Provide the (X, Y) coordinate of the cell's center where the given text is located.  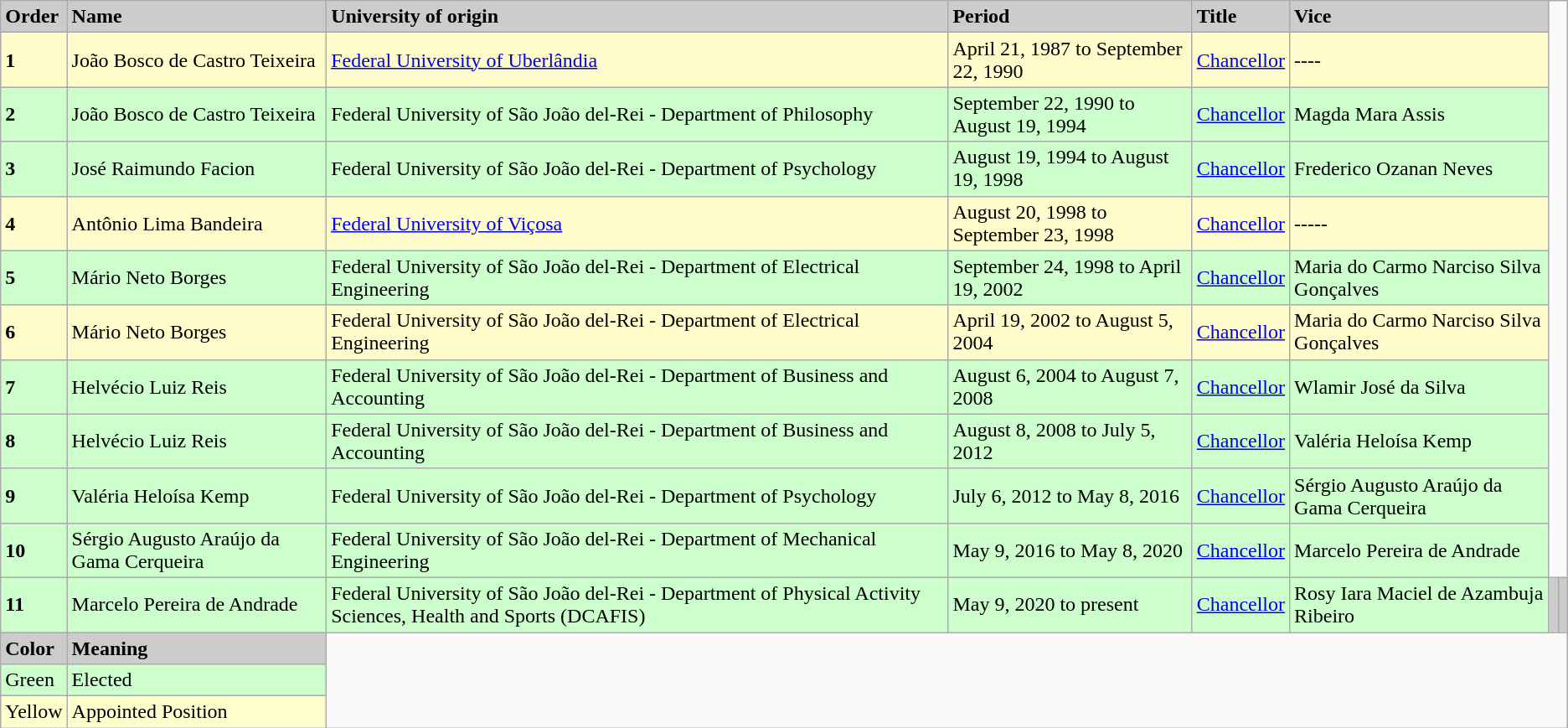
Magda Mara Assis (1420, 114)
10 (34, 550)
Green (34, 680)
May 9, 2016 to May 8, 2020 (1070, 550)
5 (34, 278)
April 19, 2002 to August 5, 2004 (1070, 332)
Federal University of São João del-Rei - Department of Philosophy (637, 114)
2 (34, 114)
Name (197, 17)
Appointed Position (197, 712)
August 19, 1994 to August 19, 1998 (1070, 169)
September 24, 1998 to April 19, 2002 (1070, 278)
August 8, 2008 to July 5, 2012 (1070, 441)
May 9, 2020 to present (1070, 605)
Wlamir José da Silva (1420, 387)
Rosy Iara Maciel de Azambuja Ribeiro (1420, 605)
Federal University of Uberlândia (637, 60)
----- (1420, 223)
Color (34, 648)
Meaning (197, 648)
April 21, 1987 to September 22, 1990 (1070, 60)
7 (34, 387)
Federal University of São João del-Rei - Department of Physical Activity Sciences, Health and Sports (DCAFIS) (637, 605)
Vice (1420, 17)
Federal University of São João del-Rei - Department of Mechanical Engineering (637, 550)
11 (34, 605)
Order (34, 17)
9 (34, 496)
Period (1070, 17)
4 (34, 223)
Elected (197, 680)
1 (34, 60)
8 (34, 441)
August 20, 1998 to September 23, 1998 (1070, 223)
Yellow (34, 712)
6 (34, 332)
August 6, 2004 to August 7, 2008 (1070, 387)
Frederico Ozanan Neves (1420, 169)
Federal University of Viçosa (637, 223)
José Raimundo Facion (197, 169)
3 (34, 169)
Antônio Lima Bandeira (197, 223)
Title (1240, 17)
---- (1420, 60)
September 22, 1990 to August 19, 1994 (1070, 114)
University of origin (637, 17)
July 6, 2012 to May 8, 2016 (1070, 496)
